Provide the (X, Y) coordinate of the cell's center where the given text is located.  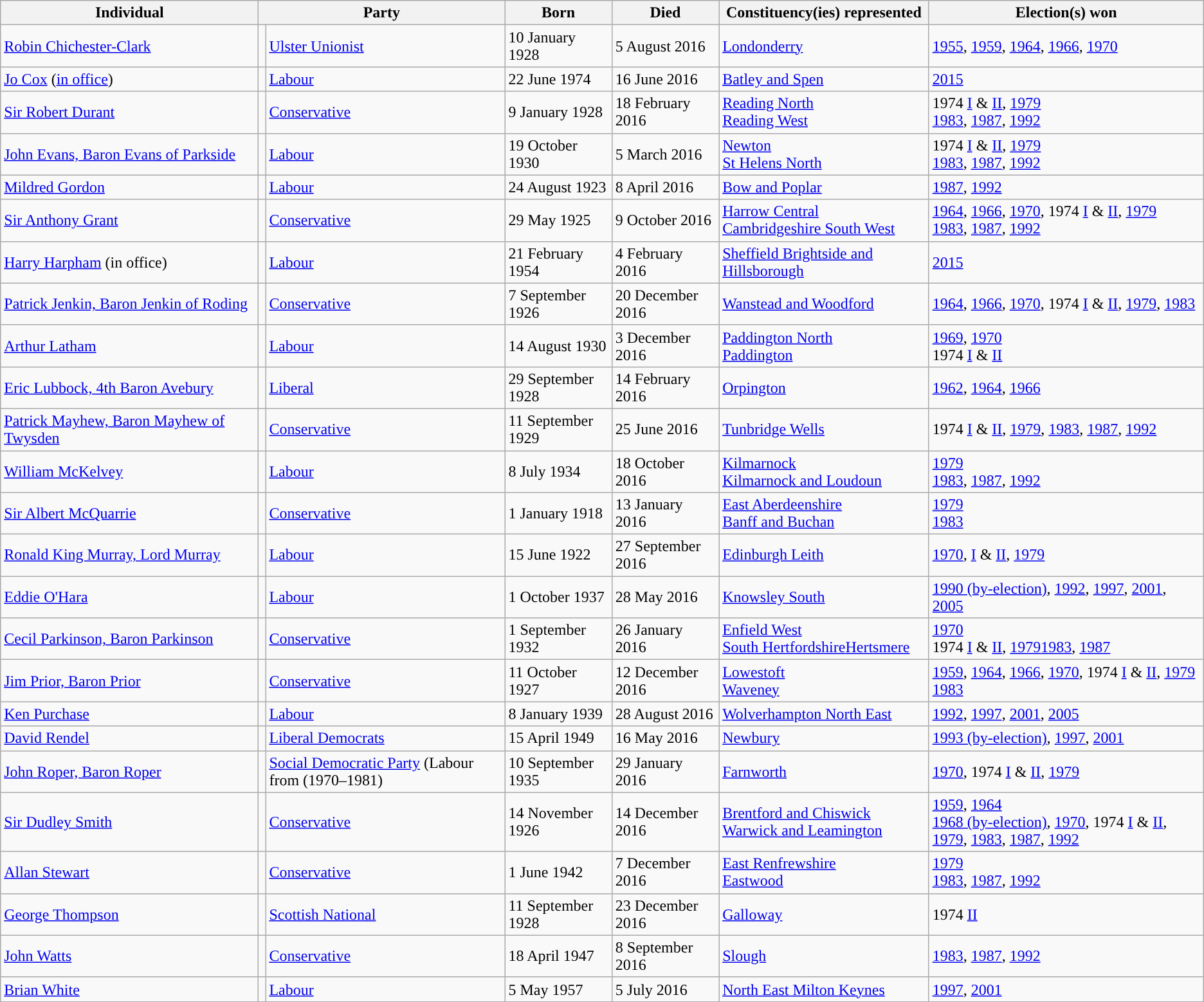
Eric Lubbock, 4th Baron Avebury (130, 387)
22 June 1974 (558, 79)
Batley and Spen (825, 79)
16 June 2016 (665, 79)
13 January 2016 (665, 513)
1959, 1964, 1966, 1970, 1974 I & II, 19791983 (1066, 680)
10 January 1928 (558, 46)
1959, 19641968 (by-election), 1970, 1974 I & II, 1979, 1983, 1987, 1992 (1066, 822)
Allan Stewart (130, 872)
25 June 2016 (665, 430)
8 January 1939 (558, 714)
1974 I & II, 1979, 1983, 1987, 1992 (1066, 430)
Edinburgh Leith (825, 556)
Newbury (825, 738)
LowestoftWaveney (825, 680)
Mildred Gordon (130, 187)
9 January 1928 (558, 112)
Galloway (825, 915)
Tunbridge Wells (825, 430)
Sir Albert McQuarrie (130, 513)
1987, 1992 (1066, 187)
Sir Dudley Smith (130, 822)
Party (382, 13)
David Rendel (130, 738)
8 April 2016 (665, 187)
18 October 2016 (665, 471)
10 September 1935 (558, 772)
29 May 1925 (558, 220)
Born (558, 13)
Election(s) won (1066, 13)
28 May 2016 (665, 597)
Jo Cox (in office) (130, 79)
Orpington (825, 387)
William McKelvey (130, 471)
Knowsley South (825, 597)
11 October 1927 (558, 680)
Patrick Mayhew, Baron Mayhew of Twysden (130, 430)
Londonderry (825, 46)
9 October 2016 (665, 220)
East AberdeenshireBanff and Buchan (825, 513)
8 September 2016 (665, 956)
Ronald King Murray, Lord Murray (130, 556)
1 October 1937 (558, 597)
John Watts (130, 956)
5 July 2016 (665, 989)
Scottish National (385, 915)
Brian White (130, 989)
14 December 2016 (665, 822)
1974 II (1066, 915)
Constituency(ies) represented (825, 13)
1964, 1966, 1970, 1974 I & II, 1979, 1983 (1066, 304)
Harry Harpham (in office) (130, 262)
1970, 1974 I & II, 1979 (1066, 772)
John Roper, Baron Roper (130, 772)
Liberal (385, 387)
28 August 2016 (665, 714)
Liberal Democrats (385, 738)
27 September 2016 (665, 556)
Wanstead and Woodford (825, 304)
15 June 1922 (558, 556)
1969, 19701974 I & II (1066, 346)
1992, 1997, 2001, 2005 (1066, 714)
5 August 2016 (665, 46)
George Thompson (130, 915)
19791983 (1066, 513)
Ulster Unionist (385, 46)
Ken Purchase (130, 714)
KilmarnockKilmarnock and Loudoun (825, 471)
1997, 2001 (1066, 989)
5 March 2016 (665, 154)
Sir Anthony Grant (130, 220)
8 July 1934 (558, 471)
11 September 1928 (558, 915)
Eddie O'Hara (130, 597)
Cecil Parkinson, Baron Parkinson (130, 639)
5 May 1957 (558, 989)
1983, 1987, 1992 (1066, 956)
Reading NorthReading West (825, 112)
20 December 2016 (665, 304)
7 December 2016 (665, 872)
Paddington NorthPaddington (825, 346)
Harrow CentralCambridgeshire South West (825, 220)
18 April 1947 (558, 956)
12 December 2016 (665, 680)
14 August 1930 (558, 346)
14 February 2016 (665, 387)
Sheffield Brightside and Hillsborough (825, 262)
16 May 2016 (665, 738)
Sir Robert Durant (130, 112)
Individual (130, 13)
29 January 2016 (665, 772)
1990 (by-election), 1992, 1997, 2001, 2005 (1066, 597)
3 December 2016 (665, 346)
18 February 2016 (665, 112)
North East Milton Keynes (825, 989)
1 June 1942 (558, 872)
Died (665, 13)
John Evans, Baron Evans of Parkside (130, 154)
11 September 1929 (558, 430)
23 December 2016 (665, 915)
Slough (825, 956)
Patrick Jenkin, Baron Jenkin of Roding (130, 304)
Wolverhampton North East (825, 714)
NewtonSt Helens North (825, 154)
15 April 1949 (558, 738)
1962, 1964, 1966 (1066, 387)
1993 (by-election), 1997, 2001 (1066, 738)
1970, I & II, 1979 (1066, 556)
1955, 1959, 1964, 1966, 1970 (1066, 46)
19 October 1930 (558, 154)
7 September 1926 (558, 304)
Robin Chichester-Clark (130, 46)
14 November 1926 (558, 822)
Arthur Latham (130, 346)
29 September 1928 (558, 387)
Social Democratic Party (Labour from (1970–1981) (385, 772)
Enfield WestSouth HertfordshireHertsmere (825, 639)
4 February 2016 (665, 262)
Farnworth (825, 772)
1 September 1932 (558, 639)
21 February 1954 (558, 262)
Bow and Poplar (825, 187)
26 January 2016 (665, 639)
24 August 1923 (558, 187)
Brentford and ChiswickWarwick and Leamington (825, 822)
1964, 1966, 1970, 1974 I & II, 19791983, 1987, 1992 (1066, 220)
19701974 I & II, 19791983, 1987 (1066, 639)
1 January 1918 (558, 513)
East RenfrewshireEastwood (825, 872)
Jim Prior, Baron Prior (130, 680)
